Scan for the cell matching the given text and deliver its (X, Y) coordinate at center. 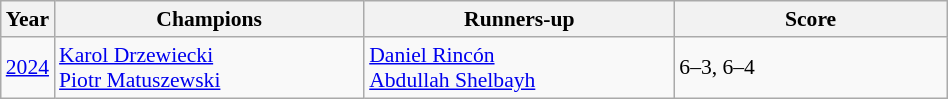
Karol Drzewiecki Piotr Matuszewski (209, 68)
Daniel Rincón Abdullah Shelbayh (519, 68)
Year (28, 19)
Score (810, 19)
2024 (28, 68)
6–3, 6–4 (810, 68)
Runners-up (519, 19)
Champions (209, 19)
